Capture the cell that displays the provided text and extract its [x, y] central coordinate. 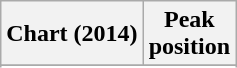
Peakposition [189, 34]
Chart (2014) [72, 34]
